Locate the cell with the specified text and output its (X, Y) center coordinate. 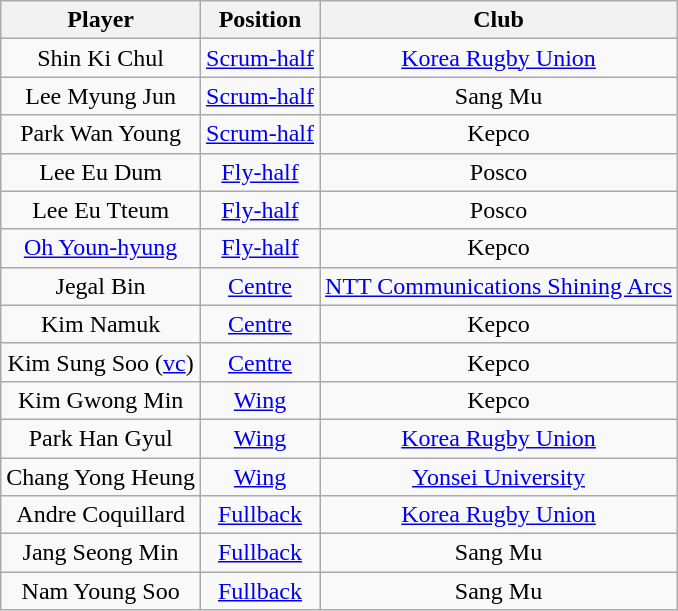
Oh Youn-hyung (101, 248)
Club (499, 20)
NTT Communications Shining Arcs (499, 286)
Yonsei University (499, 477)
Jegal Bin (101, 286)
Player (101, 20)
Park Han Gyul (101, 438)
Shin Ki Chul (101, 58)
Andre Coquillard (101, 515)
Park Wan Young (101, 134)
Kim Namuk (101, 324)
Jang Seong Min (101, 553)
Kim Gwong Min (101, 400)
Lee Eu Tteum (101, 210)
Position (260, 20)
Chang Yong Heung (101, 477)
Lee Myung Jun (101, 96)
Lee Eu Dum (101, 172)
Nam Young Soo (101, 591)
Kim Sung Soo (vc) (101, 362)
